Locate the cell with the specified text and output its (X, Y) center coordinate. 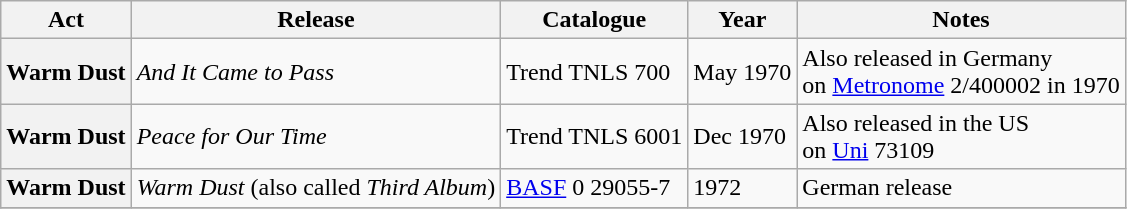
German release (961, 188)
Peace for Our Time (316, 136)
May 1970 (742, 72)
And It Came to Pass (316, 72)
Also released in the US on Uni 73109 (961, 136)
Catalogue (594, 20)
BASF 0 29055-7 (594, 188)
Year (742, 20)
Trend TNLS 6001 (594, 136)
Warm Dust (also called Third Album) (316, 188)
Release (316, 20)
Also released in Germany on Metronome 2/400002 in 1970 (961, 72)
1972 (742, 188)
Act (66, 20)
Dec 1970 (742, 136)
Notes (961, 20)
Trend TNLS 700 (594, 72)
